Detect which cell encompasses the target text, then output its (x, y) center coordinate. 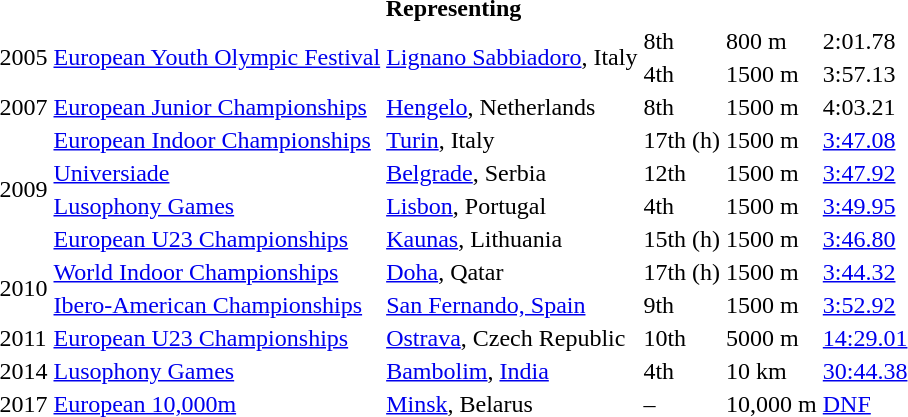
Turin, Italy (512, 140)
European Indoor Championships (217, 140)
Lignano Sabbiadoro, Italy (512, 58)
Bambolim, India (512, 371)
15th (h) (682, 239)
10th (682, 338)
Belgrade, Serbia (512, 173)
San Fernando, Spain (512, 305)
Universiade (217, 173)
Doha, Qatar (512, 272)
800 m (772, 41)
European Junior Championships (217, 107)
European Youth Olympic Festival (217, 58)
9th (682, 305)
Hengelo, Netherlands (512, 107)
World Indoor Championships (217, 272)
Kaunas, Lithuania (512, 239)
12th (682, 173)
10 km (772, 371)
Ibero-American Championships (217, 305)
5000 m (772, 338)
Lisbon, Portugal (512, 206)
Ostrava, Czech Republic (512, 338)
